Determine the [X, Y] coordinate at the center of the cell enclosing the given text.  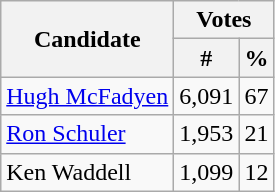
Votes [224, 20]
21 [256, 134]
1,099 [206, 172]
1,953 [206, 134]
67 [256, 96]
12 [256, 172]
Candidate [88, 39]
Ken Waddell [88, 172]
% [256, 58]
6,091 [206, 96]
Hugh McFadyen [88, 96]
Ron Schuler [88, 134]
# [206, 58]
